For the text-containing cell, return its midpoint in (x, y) coordinate format. 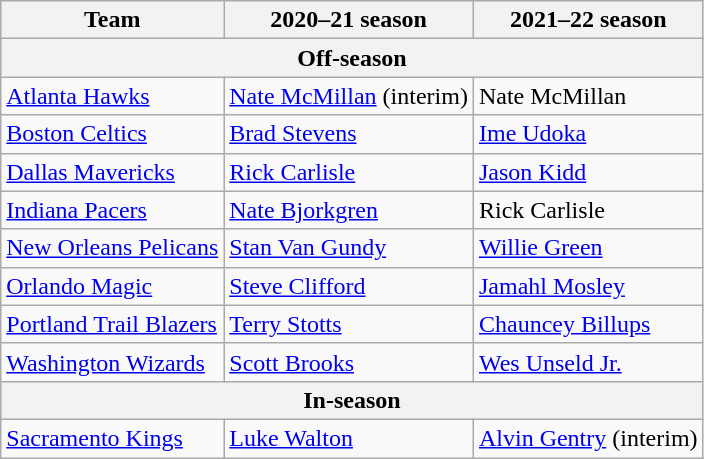
Atlanta Hawks (112, 96)
Dallas Mavericks (112, 172)
Steve Clifford (349, 286)
Orlando Magic (112, 286)
Chauncey Billups (588, 324)
Alvin Gentry (interim) (588, 438)
Sacramento Kings (112, 438)
Boston Celtics (112, 134)
Ime Udoka (588, 134)
Washington Wizards (112, 362)
2020–21 season (349, 20)
Off-season (352, 58)
Team (112, 20)
Terry Stotts (349, 324)
Jamahl Mosley (588, 286)
Indiana Pacers (112, 210)
Jason Kidd (588, 172)
Wes Unseld Jr. (588, 362)
Willie Green (588, 248)
Scott Brooks (349, 362)
Nate McMillan (588, 96)
In-season (352, 400)
Luke Walton (349, 438)
Portland Trail Blazers (112, 324)
Stan Van Gundy (349, 248)
Nate McMillan (interim) (349, 96)
New Orleans Pelicans (112, 248)
Nate Bjorkgren (349, 210)
2021–22 season (588, 20)
Brad Stevens (349, 134)
